Search for the cell housing the specified text and yield its [X, Y] center coordinate. 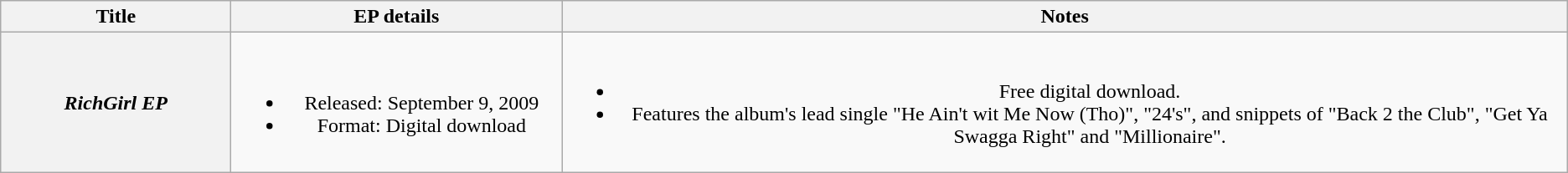
EP details [397, 17]
RichGirl EP [116, 102]
Notes [1065, 17]
Title [116, 17]
Released: September 9, 2009Format: Digital download [397, 102]
